Pinpoint the cell where the given text exists, returning its [x, y] midpoint coordinate. 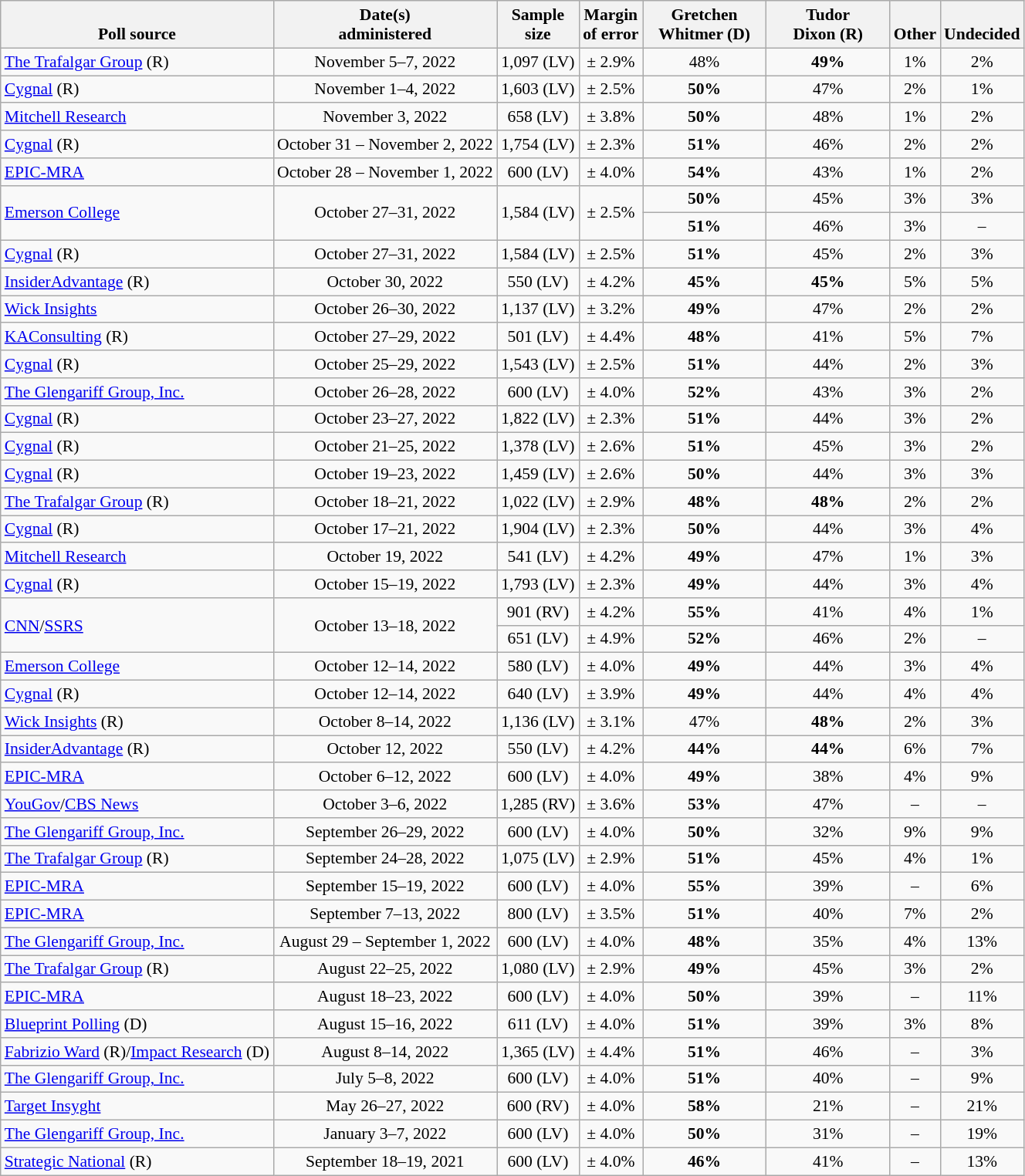
October 6–12, 2022 [385, 777]
1,459 (LV) [539, 475]
1,022 (LV) [539, 502]
Target Insyght [137, 1107]
October 27–29, 2022 [385, 337]
YouGov/CBS News [137, 804]
October 23–27, 2022 [385, 419]
October 28 – November 1, 2022 [385, 172]
Blueprint Polling (D) [137, 1024]
640 (LV) [539, 694]
January 3–7, 2022 [385, 1134]
54% [704, 172]
October 25–29, 2022 [385, 364]
August 22–25, 2022 [385, 969]
± 3.5% [611, 914]
1,603 (LV) [539, 90]
31% [828, 1134]
Strategic National (R) [137, 1161]
± 4.9% [611, 639]
1,543 (LV) [539, 364]
8% [982, 1024]
TudorDixon (R) [828, 25]
August 8–14, 2022 [385, 1052]
± 3.1% [611, 721]
KAConsulting (R) [137, 337]
1,136 (LV) [539, 721]
October 13–18, 2022 [385, 625]
1,378 (LV) [539, 447]
October 8–14, 2022 [385, 721]
August 18–23, 2022 [385, 997]
658 (LV) [539, 117]
October 26–28, 2022 [385, 392]
1,137 (LV) [539, 309]
35% [828, 941]
October 19, 2022 [385, 557]
August 15–16, 2022 [385, 1024]
October 30, 2022 [385, 282]
CNN/SSRS [137, 625]
November 5–7, 2022 [385, 62]
September 24–28, 2022 [385, 859]
32% [828, 832]
19% [982, 1134]
September 26–29, 2022 [385, 832]
August 29 – September 1, 2022 [385, 941]
October 31 – November 2, 2022 [385, 144]
Wick Insights (R) [137, 721]
38% [828, 777]
± 3.8% [611, 117]
October 26–30, 2022 [385, 309]
1,365 (LV) [539, 1052]
October 3–6, 2022 [385, 804]
October 21–25, 2022 [385, 447]
11% [982, 997]
October 12, 2022 [385, 749]
541 (LV) [539, 557]
October 17–21, 2022 [385, 529]
May 26–27, 2022 [385, 1107]
580 (LV) [539, 667]
1,097 (LV) [539, 62]
± 3.6% [611, 804]
Marginof error [611, 25]
501 (LV) [539, 337]
October 18–21, 2022 [385, 502]
58% [704, 1107]
1,285 (RV) [539, 804]
1,822 (LV) [539, 419]
± 3.2% [611, 309]
1,754 (LV) [539, 144]
October 19–23, 2022 [385, 475]
November 1–4, 2022 [385, 90]
1,075 (LV) [539, 859]
901 (RV) [539, 612]
Fabrizio Ward (R)/Impact Research (D) [137, 1052]
Other [915, 25]
53% [704, 804]
October 15–19, 2022 [385, 584]
September 15–19, 2022 [385, 887]
Poll source [137, 25]
651 (LV) [539, 639]
800 (LV) [539, 914]
Wick Insights [137, 309]
November 3, 2022 [385, 117]
± 3.9% [611, 694]
611 (LV) [539, 1024]
Date(s)administered [385, 25]
1,080 (LV) [539, 969]
1,793 (LV) [539, 584]
September 7–13, 2022 [385, 914]
1,904 (LV) [539, 529]
600 (RV) [539, 1107]
July 5–8, 2022 [385, 1079]
GretchenWhitmer (D) [704, 25]
September 18–19, 2021 [385, 1161]
Undecided [982, 25]
Samplesize [539, 25]
